From the cell containing the given text, extract its center point as [x, y] coordinate. 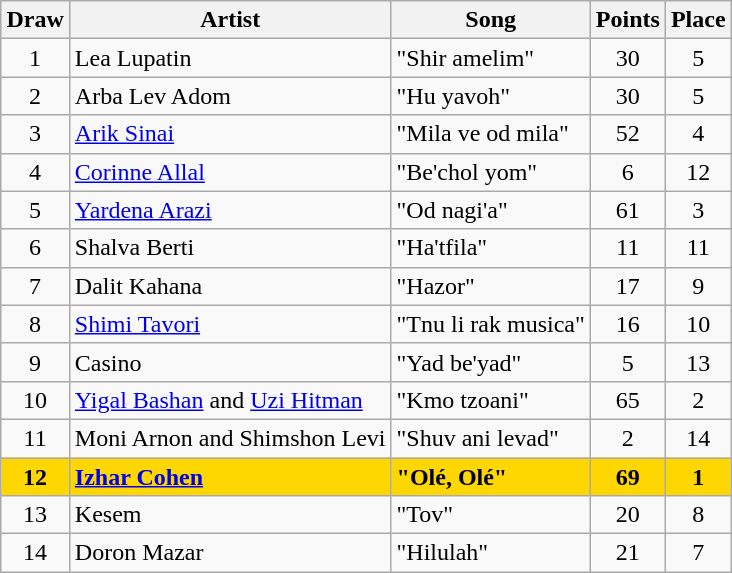
Arik Sinai [230, 134]
"Tnu li rak musica" [490, 324]
"Mila ve od mila" [490, 134]
"Tov" [490, 515]
Doron Mazar [230, 553]
17 [628, 286]
"Hilulah" [490, 553]
Corinne Allal [230, 172]
Lea Lupatin [230, 58]
Dalit Kahana [230, 286]
"Olé, Olé" [490, 477]
"Od nagi'a" [490, 210]
Draw [35, 20]
"Hu yavoh" [490, 96]
Shimi Tavori [230, 324]
"Be'chol yom" [490, 172]
Kesem [230, 515]
Place [698, 20]
21 [628, 553]
"Yad be'yad" [490, 362]
"Shir amelim" [490, 58]
65 [628, 400]
Izhar Cohen [230, 477]
Artist [230, 20]
Shalva Berti [230, 248]
Song [490, 20]
20 [628, 515]
"Ha'tfila" [490, 248]
"Shuv ani levad" [490, 438]
Casino [230, 362]
Points [628, 20]
Moni Arnon and Shimshon Levi [230, 438]
Yardena Arazi [230, 210]
69 [628, 477]
"Kmo tzoani" [490, 400]
"Hazor" [490, 286]
16 [628, 324]
Yigal Bashan and Uzi Hitman [230, 400]
61 [628, 210]
52 [628, 134]
Arba Lev Adom [230, 96]
